Extract the (x, y) coordinate from the center of the cell holding the provided text.  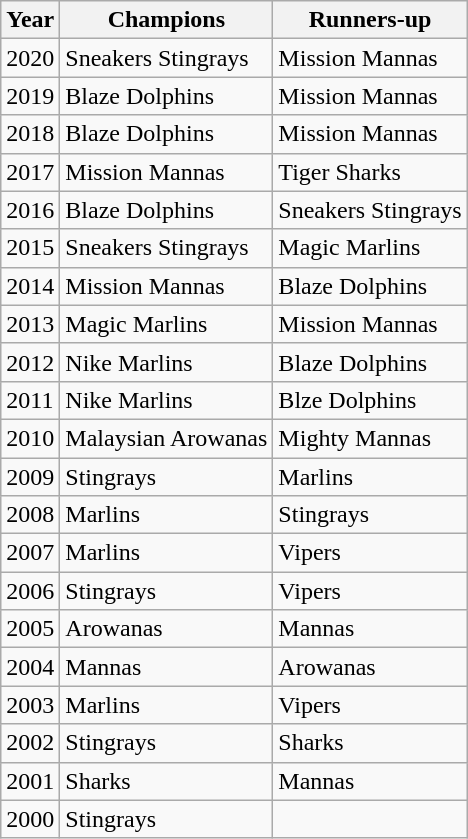
2017 (30, 172)
2005 (30, 629)
Runners-up (370, 20)
2009 (30, 477)
2013 (30, 324)
Blze Dolphins (370, 400)
Year (30, 20)
2018 (30, 134)
2006 (30, 591)
2014 (30, 286)
Tiger Sharks (370, 172)
2016 (30, 210)
2019 (30, 96)
2007 (30, 553)
2020 (30, 58)
Champions (166, 20)
2015 (30, 248)
2010 (30, 438)
2003 (30, 705)
2001 (30, 781)
2012 (30, 362)
Malaysian Arowanas (166, 438)
2004 (30, 667)
Mighty Mannas (370, 438)
2002 (30, 743)
2000 (30, 819)
2008 (30, 515)
2011 (30, 400)
